Capture the cell that displays the provided text and extract its (x, y) central coordinate. 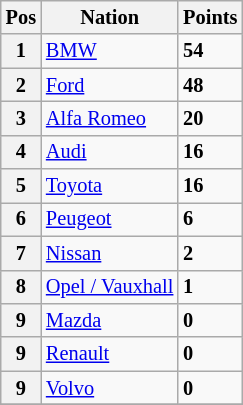
Toyota (110, 186)
Mazda (110, 320)
7 (21, 253)
Points (210, 17)
5 (21, 186)
4 (21, 152)
3 (21, 118)
Volvo (110, 388)
20 (210, 118)
BMW (110, 51)
Pos (21, 17)
Audi (110, 152)
Nation (110, 17)
Nissan (110, 253)
48 (210, 85)
Ford (110, 85)
54 (210, 51)
Opel / Vauxhall (110, 287)
Peugeot (110, 219)
Renault (110, 354)
Alfa Romeo (110, 118)
8 (21, 287)
